Return (X, Y) of the center of cell containing provided text 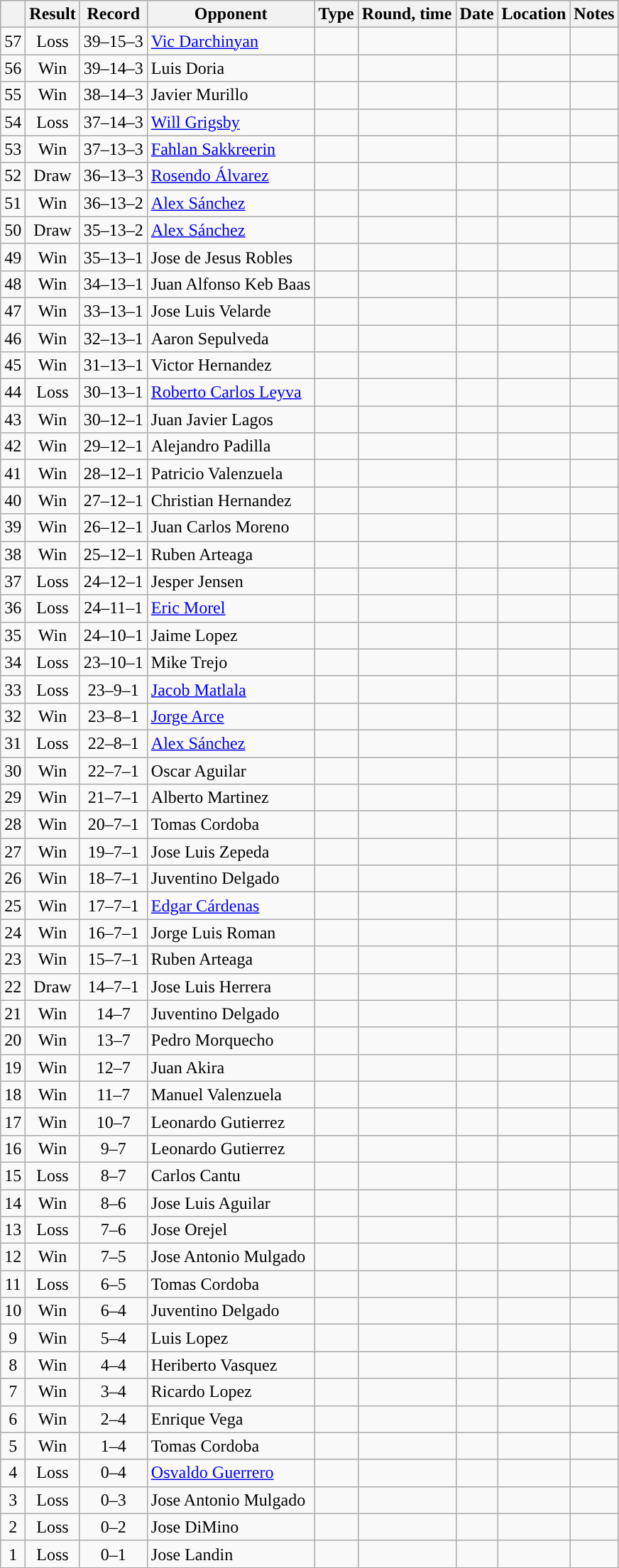
9–7 (114, 1148)
14–7 (114, 1014)
Jose DiMino (231, 1527)
Roberto Carlos Leyva (231, 393)
53 (13, 149)
Carlos Cantu (231, 1175)
0–3 (114, 1500)
Alberto Martinez (231, 798)
21–7–1 (114, 798)
27 (13, 852)
23–9–1 (114, 689)
Notes (594, 14)
30–13–1 (114, 393)
Juan Akira (231, 1068)
36–13–3 (114, 176)
10–7 (114, 1122)
39 (13, 527)
Mike Trejo (231, 662)
Type (336, 14)
19–7–1 (114, 852)
40 (13, 500)
33 (13, 689)
0–2 (114, 1527)
Jose Luis Zepeda (231, 852)
Aaron Sepulveda (231, 339)
Jorge Luis Roman (231, 933)
Vic Darchinyan (231, 41)
42 (13, 446)
Jesper Jensen (231, 581)
Jose de Jesus Robles (231, 257)
34–13–1 (114, 284)
22 (13, 987)
50 (13, 230)
37 (13, 581)
23–8–1 (114, 716)
30–12–1 (114, 420)
27–12–1 (114, 500)
18 (13, 1095)
Record (114, 14)
Jaime Lopez (231, 635)
Location (534, 14)
Opponent (231, 14)
Luis Doria (231, 68)
6 (13, 1419)
22–7–1 (114, 770)
46 (13, 339)
8–7 (114, 1175)
5 (13, 1446)
39–15–3 (114, 41)
24–10–1 (114, 635)
14–7–1 (114, 987)
38–14–3 (114, 95)
Patricio Valenzuela (231, 473)
52 (13, 176)
12 (13, 1257)
17 (13, 1122)
43 (13, 420)
35 (13, 635)
Manuel Valenzuela (231, 1095)
7 (13, 1392)
37–14–3 (114, 122)
33–13–1 (114, 311)
Juan Carlos Moreno (231, 527)
30 (13, 770)
Jose Luis Herrera (231, 987)
1–4 (114, 1446)
39–14–3 (114, 68)
16–7–1 (114, 933)
Victor Hernandez (231, 366)
31–13–1 (114, 366)
28–12–1 (114, 473)
5–4 (114, 1338)
6–4 (114, 1311)
48 (13, 284)
Rosendo Álvarez (231, 176)
Jose Landin (231, 1554)
34 (13, 662)
32 (13, 716)
41 (13, 473)
3 (13, 1500)
Jose Orejel (231, 1230)
26 (13, 879)
Alejandro Padilla (231, 446)
24 (13, 933)
51 (13, 203)
31 (13, 743)
21 (13, 1014)
57 (13, 41)
6–5 (114, 1284)
13 (13, 1230)
35–13–2 (114, 230)
49 (13, 257)
2 (13, 1527)
18–7–1 (114, 879)
16 (13, 1148)
20–7–1 (114, 825)
28 (13, 825)
11–7 (114, 1095)
23–10–1 (114, 662)
17–7–1 (114, 906)
22–8–1 (114, 743)
15–7–1 (114, 960)
Oscar Aguilar (231, 770)
20 (13, 1041)
7–6 (114, 1230)
Jacob Matlala (231, 689)
10 (13, 1311)
Javier Murillo (231, 95)
24–12–1 (114, 581)
0–4 (114, 1473)
Pedro Morquecho (231, 1041)
24–11–1 (114, 608)
Jose Luis Velarde (231, 311)
Osvaldo Guerrero (231, 1473)
29–12–1 (114, 446)
25 (13, 906)
4 (13, 1473)
3–4 (114, 1392)
0–1 (114, 1554)
Heriberto Vasquez (231, 1365)
2–4 (114, 1419)
Enrique Vega (231, 1419)
47 (13, 311)
Ricardo Lopez (231, 1392)
Juan Alfonso Keb Baas (231, 284)
Eric Morel (231, 608)
Will Grigsby (231, 122)
8 (13, 1365)
7–5 (114, 1257)
Christian Hernandez (231, 500)
35–13–1 (114, 257)
36 (13, 608)
44 (13, 393)
32–13–1 (114, 339)
4–4 (114, 1365)
8–6 (114, 1203)
45 (13, 366)
Round, time (407, 14)
12–7 (114, 1068)
1 (13, 1554)
11 (13, 1284)
37–13–3 (114, 149)
14 (13, 1203)
29 (13, 798)
38 (13, 554)
Juan Javier Lagos (231, 420)
15 (13, 1175)
9 (13, 1338)
Edgar Cárdenas (231, 906)
19 (13, 1068)
13–7 (114, 1041)
Jorge Arce (231, 716)
Jose Luis Aguilar (231, 1203)
55 (13, 95)
23 (13, 960)
56 (13, 68)
54 (13, 122)
25–12–1 (114, 554)
Luis Lopez (231, 1338)
Date (477, 14)
36–13–2 (114, 203)
26–12–1 (114, 527)
Fahlan Sakkreerin (231, 149)
Result (53, 14)
